Extract the [X, Y] coordinate from the center of the cell holding the provided text.  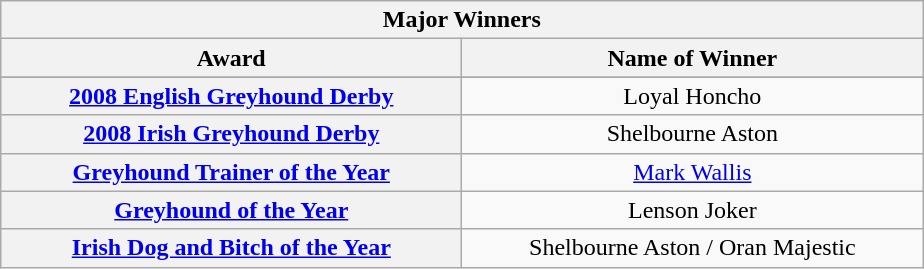
Major Winners [462, 20]
Award [232, 58]
Loyal Honcho [692, 96]
Mark Wallis [692, 172]
Name of Winner [692, 58]
Greyhound of the Year [232, 210]
Irish Dog and Bitch of the Year [232, 248]
Greyhound Trainer of the Year [232, 172]
Shelbourne Aston / Oran Majestic [692, 248]
Shelbourne Aston [692, 134]
Lenson Joker [692, 210]
2008 Irish Greyhound Derby [232, 134]
2008 English Greyhound Derby [232, 96]
